Pinpoint the cell where the given text exists, returning its [X, Y] midpoint coordinate. 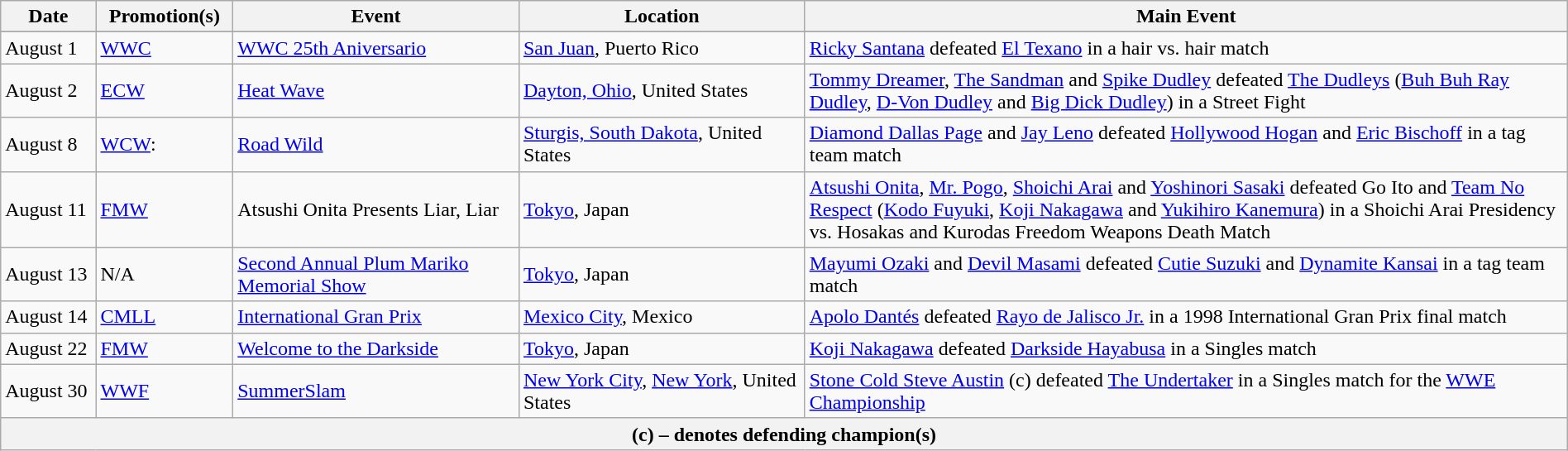
Mayumi Ozaki and Devil Masami defeated Cutie Suzuki and Dynamite Kansai in a tag team match [1186, 275]
Diamond Dallas Page and Jay Leno defeated Hollywood Hogan and Eric Bischoff in a tag team match [1186, 144]
Promotion(s) [165, 17]
Event [376, 17]
Road Wild [376, 144]
Stone Cold Steve Austin (c) defeated The Undertaker in a Singles match for the WWE Championship [1186, 391]
Location [662, 17]
Date [48, 17]
Sturgis, South Dakota, United States [662, 144]
International Gran Prix [376, 317]
WCW: [165, 144]
Tommy Dreamer, The Sandman and Spike Dudley defeated The Dudleys (Buh Buh Ray Dudley, D-Von Dudley and Big Dick Dudley) in a Street Fight [1186, 91]
N/A [165, 275]
Dayton, Ohio, United States [662, 91]
(c) – denotes defending champion(s) [784, 434]
SummerSlam [376, 391]
August 13 [48, 275]
August 14 [48, 317]
Mexico City, Mexico [662, 317]
Heat Wave [376, 91]
WWC [165, 48]
August 2 [48, 91]
August 11 [48, 209]
WWC 25th Aniversario [376, 48]
Atsushi Onita Presents Liar, Liar [376, 209]
Second Annual Plum Mariko Memorial Show [376, 275]
August 30 [48, 391]
August 1 [48, 48]
Welcome to the Darkside [376, 348]
Apolo Dantés defeated Rayo de Jalisco Jr. in a 1998 International Gran Prix final match [1186, 317]
ECW [165, 91]
August 22 [48, 348]
CMLL [165, 317]
San Juan, Puerto Rico [662, 48]
Ricky Santana defeated El Texano in a hair vs. hair match [1186, 48]
August 8 [48, 144]
New York City, New York, United States [662, 391]
WWF [165, 391]
Koji Nakagawa defeated Darkside Hayabusa in a Singles match [1186, 348]
Main Event [1186, 17]
